Search for the cell housing the specified text and yield its (X, Y) center coordinate. 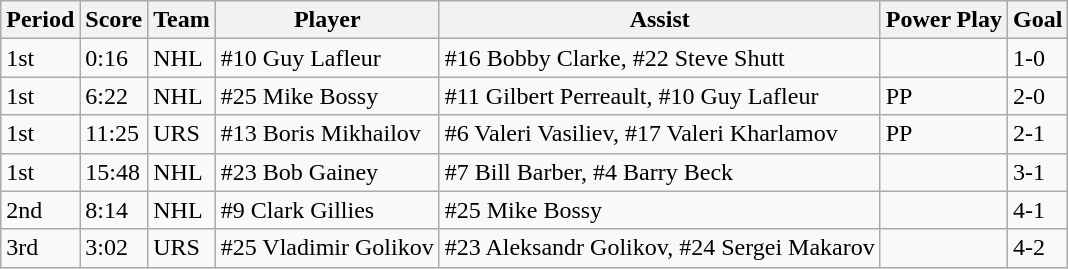
#7 Bill Barber, #4 Barry Beck (660, 172)
2-0 (1037, 96)
#6 Valeri Vasiliev, #17 Valeri Kharlamov (660, 134)
4-2 (1037, 248)
#16 Bobby Clarke, #22 Steve Shutt (660, 58)
#25 Vladimir Golikov (327, 248)
Score (114, 20)
#23 Bob Gainey (327, 172)
3-1 (1037, 172)
#10 Guy Lafleur (327, 58)
Goal (1037, 20)
1-0 (1037, 58)
#13 Boris Mikhailov (327, 134)
15:48 (114, 172)
2nd (40, 210)
Power Play (944, 20)
11:25 (114, 134)
4-1 (1037, 210)
0:16 (114, 58)
8:14 (114, 210)
#9 Clark Gillies (327, 210)
#11 Gilbert Perreault, #10 Guy Lafleur (660, 96)
3rd (40, 248)
Team (182, 20)
6:22 (114, 96)
2-1 (1037, 134)
3:02 (114, 248)
#23 Aleksandr Golikov, #24 Sergei Makarov (660, 248)
Period (40, 20)
Assist (660, 20)
Player (327, 20)
